Capture the cell that displays the provided text and extract its [X, Y] central coordinate. 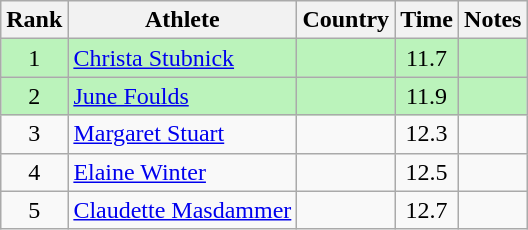
Rank [34, 20]
11.7 [427, 58]
Time [427, 20]
12.7 [427, 210]
Claudette Masdammer [182, 210]
2 [34, 96]
4 [34, 172]
Country [346, 20]
Christa Stubnick [182, 58]
Athlete [182, 20]
1 [34, 58]
11.9 [427, 96]
12.5 [427, 172]
5 [34, 210]
Elaine Winter [182, 172]
June Foulds [182, 96]
Notes [493, 20]
3 [34, 134]
Margaret Stuart [182, 134]
12.3 [427, 134]
